Pinpoint the cell where the given text exists, returning its [X, Y] midpoint coordinate. 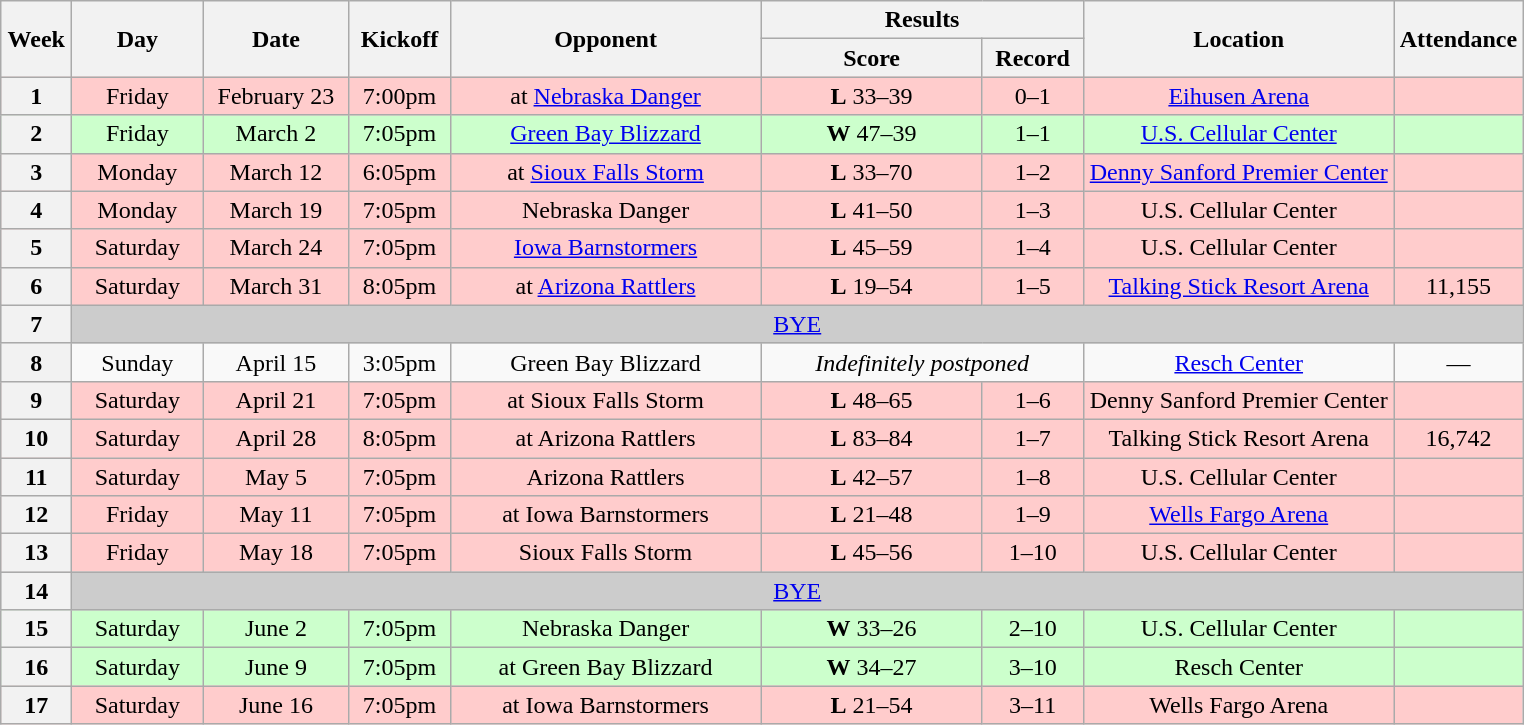
6 [36, 286]
5 [36, 248]
1–8 [1032, 477]
W 33–26 [872, 629]
7 [36, 324]
Opponent [606, 39]
1–7 [1032, 438]
March 31 [276, 286]
March 12 [276, 172]
May 18 [276, 553]
at Nebraska Danger [606, 96]
17 [36, 705]
L 21–48 [872, 515]
W 47–39 [872, 134]
L 19–54 [872, 286]
June 9 [276, 667]
L 45–59 [872, 248]
L 41–50 [872, 210]
Record [1032, 58]
3–11 [1032, 705]
Sunday [138, 362]
February 23 [276, 96]
April 15 [276, 362]
15 [36, 629]
11 [36, 477]
1–6 [1032, 400]
June 16 [276, 705]
May 11 [276, 515]
Sioux Falls Storm [606, 553]
11,155 [1458, 286]
Eihusen Arena [1238, 96]
L 83–84 [872, 438]
Kickoff [400, 39]
1 [36, 96]
March 24 [276, 248]
3–10 [1032, 667]
Arizona Rattlers [606, 477]
June 2 [276, 629]
April 28 [276, 438]
— [1458, 362]
1–9 [1032, 515]
3:05pm [400, 362]
Attendance [1458, 39]
Score [872, 58]
4 [36, 210]
3 [36, 172]
April 21 [276, 400]
2 [36, 134]
1–10 [1032, 553]
Indefinitely postponed [922, 362]
L 21–54 [872, 705]
7:00pm [400, 96]
1–5 [1032, 286]
9 [36, 400]
Results [922, 20]
Date [276, 39]
L 33–39 [872, 96]
12 [36, 515]
14 [36, 591]
L 42–57 [872, 477]
6:05pm [400, 172]
2–10 [1032, 629]
May 5 [276, 477]
1–4 [1032, 248]
Week [36, 39]
L 33–70 [872, 172]
1–2 [1032, 172]
March 2 [276, 134]
16,742 [1458, 438]
16 [36, 667]
1–3 [1032, 210]
Location [1238, 39]
13 [36, 553]
10 [36, 438]
March 19 [276, 210]
1–1 [1032, 134]
W 34–27 [872, 667]
L 45–56 [872, 553]
0–1 [1032, 96]
at Green Bay Blizzard [606, 667]
Day [138, 39]
8 [36, 362]
Iowa Barnstormers [606, 248]
L 48–65 [872, 400]
